Capture the cell that displays the provided text and extract its (x, y) central coordinate. 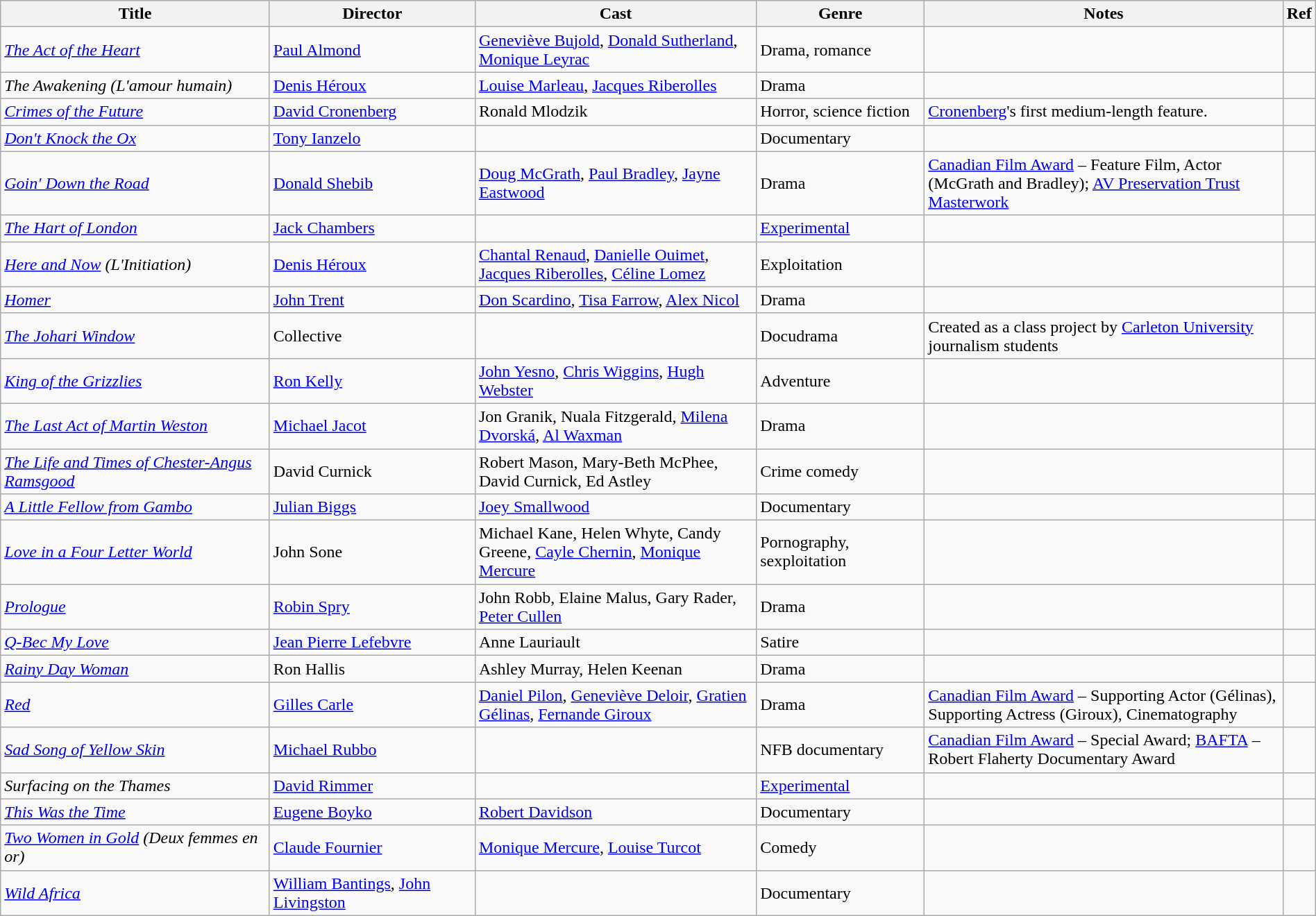
Pornography, sexploitation (841, 552)
The Life and Times of Chester-Angus Ramsgood (135, 470)
Don Scardino, Tisa Farrow, Alex Nicol (615, 300)
Don't Knock the Ox (135, 138)
David Rimmer (372, 786)
David Curnick (372, 470)
Cronenberg's first medium-length feature. (1104, 112)
John Yesno, Chris Wiggins, Hugh Webster (615, 380)
John Sone (372, 552)
Red (135, 705)
Exploitation (841, 264)
Eugene Boyko (372, 812)
A Little Fellow from Gambo (135, 507)
Ron Hallis (372, 669)
Notes (1104, 14)
The Awakening (L'amour humain) (135, 85)
Canadian Film Award – Supporting Actor (Gélinas), Supporting Actress (Giroux), Cinematography (1104, 705)
Daniel Pilon, Geneviève Deloir, Gratien Gélinas, Fernande Giroux (615, 705)
The Johari Window (135, 336)
Wild Africa (135, 892)
The Act of the Heart (135, 50)
Louise Marleau, Jacques Riberolles (615, 85)
Prologue (135, 607)
Monique Mercure, Louise Turcot (615, 848)
Canadian Film Award – Special Award; BAFTA – Robert Flaherty Documentary Award (1104, 749)
John Trent (372, 300)
Surfacing on the Thames (135, 786)
Crime comedy (841, 470)
Collective (372, 336)
Ron Kelly (372, 380)
Comedy (841, 848)
Jon Granik, Nuala Fitzgerald, Milena Dvorská, Al Waxman (615, 426)
Drama, romance (841, 50)
Satire (841, 643)
Q-Bec My Love (135, 643)
Title (135, 14)
David Cronenberg (372, 112)
Ref (1299, 14)
Gilles Carle (372, 705)
Ashley Murray, Helen Keenan (615, 669)
Rainy Day Woman (135, 669)
Tony Ianzelo (372, 138)
King of the Grizzlies (135, 380)
Joey Smallwood (615, 507)
Geneviève Bujold, Donald Sutherland, Monique Leyrac (615, 50)
Director (372, 14)
Julian Biggs (372, 507)
Goin' Down the Road (135, 183)
Robert Davidson (615, 812)
Homer (135, 300)
Two Women in Gold (Deux femmes en or) (135, 848)
Jean Pierre Lefebvre (372, 643)
Michael Kane, Helen Whyte, Candy Greene, Cayle Chernin, Monique Mercure (615, 552)
This Was the Time (135, 812)
Michael Jacot (372, 426)
Michael Rubbo (372, 749)
Ronald Mlodzik (615, 112)
Docudrama (841, 336)
Robert Mason, Mary-Beth McPhee, David Curnick, Ed Astley (615, 470)
Paul Almond (372, 50)
Claude Fournier (372, 848)
Adventure (841, 380)
Created as a class project by Carleton University journalism students (1104, 336)
Genre (841, 14)
Anne Lauriault (615, 643)
Horror, science fiction (841, 112)
Sad Song of Yellow Skin (135, 749)
Crimes of the Future (135, 112)
Chantal Renaud, Danielle Ouimet, Jacques Riberolles, Céline Lomez (615, 264)
Donald Shebib (372, 183)
Cast (615, 14)
Jack Chambers (372, 228)
Here and Now (L'Initiation) (135, 264)
The Last Act of Martin Weston (135, 426)
William Bantings, John Livingston (372, 892)
The Hart of London (135, 228)
NFB documentary (841, 749)
Doug McGrath, Paul Bradley, Jayne Eastwood (615, 183)
Love in a Four Letter World (135, 552)
John Robb, Elaine Malus, Gary Rader, Peter Cullen (615, 607)
Canadian Film Award – Feature Film, Actor (McGrath and Bradley); AV Preservation Trust Masterwork (1104, 183)
Robin Spry (372, 607)
